Output the (x, y) coordinate of the center of the cell containing the given text.  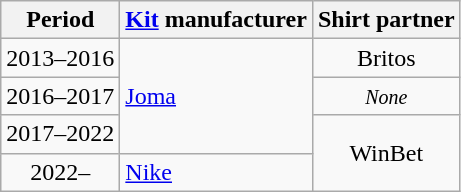
2022– (60, 172)
2016–2017 (60, 96)
Period (60, 20)
Britos (386, 58)
2017–2022 (60, 134)
WinBet (386, 153)
Nike (216, 172)
Shirt partner (386, 20)
2013–2016 (60, 58)
Kit manufacturer (216, 20)
None (386, 96)
Joma (216, 96)
